Determine the (X, Y) coordinate at the center of the cell enclosing the given text.  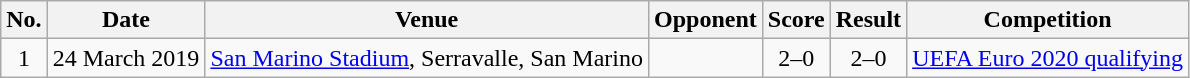
1 (24, 58)
Opponent (706, 20)
Result (868, 20)
San Marino Stadium, Serravalle, San Marino (427, 58)
Venue (427, 20)
No. (24, 20)
Date (126, 20)
24 March 2019 (126, 58)
UEFA Euro 2020 qualifying (1048, 58)
Score (796, 20)
Competition (1048, 20)
